Detect which cell encompasses the target text, then output its [X, Y] center coordinate. 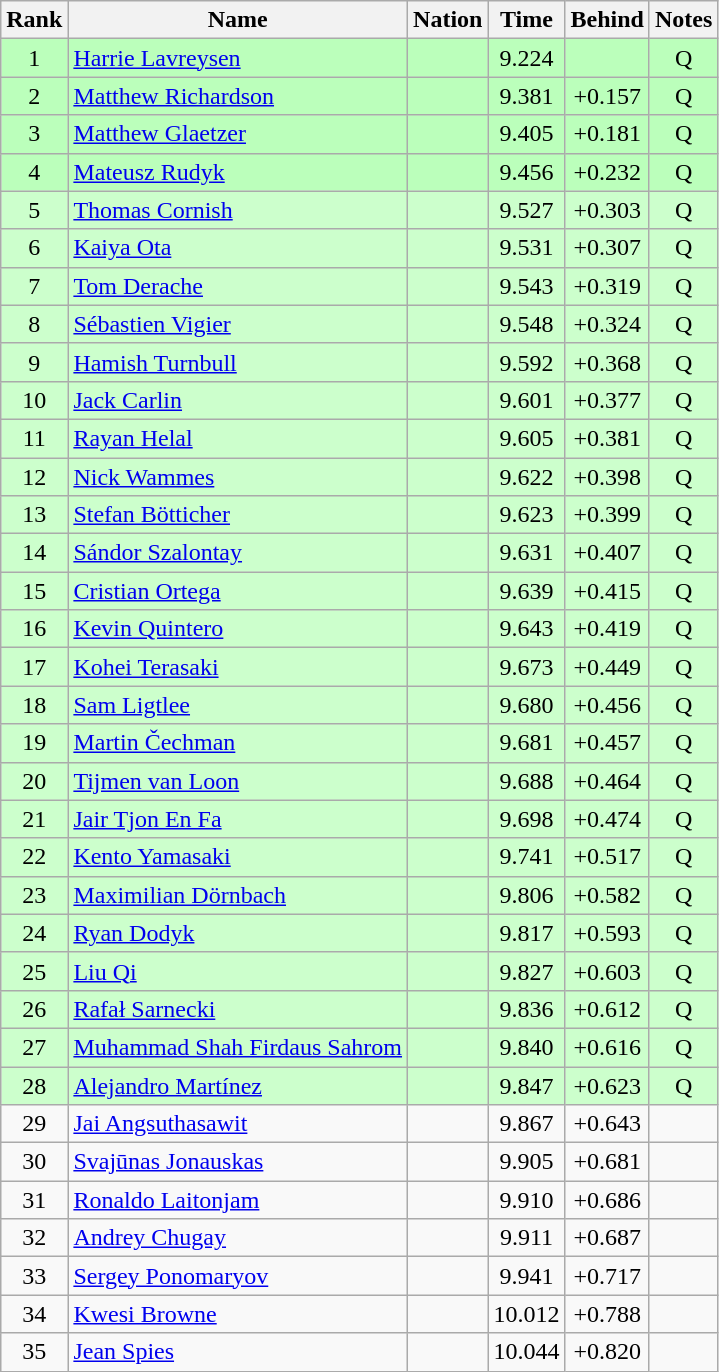
32 [34, 1238]
9.381 [526, 96]
9.456 [526, 172]
+0.593 [607, 933]
Martin Čechman [238, 743]
21 [34, 819]
9.905 [526, 1162]
9.527 [526, 210]
Rank [34, 20]
7 [34, 286]
Sam Ligtlee [238, 705]
+0.303 [607, 210]
+0.407 [607, 553]
Svajūnas Jonauskas [238, 1162]
16 [34, 629]
20 [34, 781]
9.224 [526, 58]
9.911 [526, 1238]
9.698 [526, 819]
9.673 [526, 667]
Kaiya Ota [238, 248]
6 [34, 248]
+0.324 [607, 324]
+0.398 [607, 477]
Jack Carlin [238, 400]
9.941 [526, 1276]
+0.612 [607, 1009]
+0.457 [607, 743]
Jean Spies [238, 1352]
Alejandro Martínez [238, 1085]
Maximilian Dörnbach [238, 895]
Time [526, 20]
18 [34, 705]
31 [34, 1200]
9.847 [526, 1085]
+0.582 [607, 895]
33 [34, 1276]
Nick Wammes [238, 477]
10.012 [526, 1314]
+0.368 [607, 362]
Cristian Ortega [238, 591]
Notes [683, 20]
4 [34, 172]
+0.686 [607, 1200]
9.531 [526, 248]
9.643 [526, 629]
Matthew Richardson [238, 96]
9.836 [526, 1009]
+0.157 [607, 96]
35 [34, 1352]
Sébastien Vigier [238, 324]
Harrie Lavreysen [238, 58]
9.543 [526, 286]
+0.687 [607, 1238]
Rafał Sarnecki [238, 1009]
9.601 [526, 400]
9.680 [526, 705]
+0.717 [607, 1276]
9.622 [526, 477]
9.817 [526, 933]
Hamish Turnbull [238, 362]
Liu Qi [238, 971]
+0.377 [607, 400]
8 [34, 324]
5 [34, 210]
+0.788 [607, 1314]
26 [34, 1009]
Tijmen van Loon [238, 781]
+0.181 [607, 134]
+0.603 [607, 971]
Stefan Bötticher [238, 515]
+0.623 [607, 1085]
3 [34, 134]
19 [34, 743]
+0.517 [607, 857]
Nation [448, 20]
10.044 [526, 1352]
25 [34, 971]
29 [34, 1124]
Muhammad Shah Firdaus Sahrom [238, 1047]
Kwesi Browne [238, 1314]
Ronaldo Laitonjam [238, 1200]
9.688 [526, 781]
9.806 [526, 895]
11 [34, 438]
+0.232 [607, 172]
Behind [607, 20]
+0.399 [607, 515]
Sándor Szalontay [238, 553]
9.840 [526, 1047]
+0.319 [607, 286]
+0.464 [607, 781]
9.639 [526, 591]
9.592 [526, 362]
Thomas Cornish [238, 210]
Andrey Chugay [238, 1238]
9.631 [526, 553]
9.741 [526, 857]
Matthew Glaetzer [238, 134]
9.605 [526, 438]
Ryan Dodyk [238, 933]
+0.820 [607, 1352]
12 [34, 477]
+0.474 [607, 819]
+0.381 [607, 438]
Kohei Terasaki [238, 667]
13 [34, 515]
+0.456 [607, 705]
+0.643 [607, 1124]
17 [34, 667]
Jair Tjon En Fa [238, 819]
34 [34, 1314]
27 [34, 1047]
23 [34, 895]
22 [34, 857]
+0.307 [607, 248]
1 [34, 58]
15 [34, 591]
14 [34, 553]
+0.681 [607, 1162]
24 [34, 933]
Jai Angsuthasawit [238, 1124]
Kento Yamasaki [238, 857]
9.548 [526, 324]
Kevin Quintero [238, 629]
Name [238, 20]
+0.449 [607, 667]
28 [34, 1085]
+0.616 [607, 1047]
9.867 [526, 1124]
+0.415 [607, 591]
Mateusz Rudyk [238, 172]
9.681 [526, 743]
+0.419 [607, 629]
9.623 [526, 515]
30 [34, 1162]
9.827 [526, 971]
9 [34, 362]
9.405 [526, 134]
9.910 [526, 1200]
Sergey Ponomaryov [238, 1276]
2 [34, 96]
10 [34, 400]
Tom Derache [238, 286]
Rayan Helal [238, 438]
